Detect which cell encompasses the target text, then output its [x, y] center coordinate. 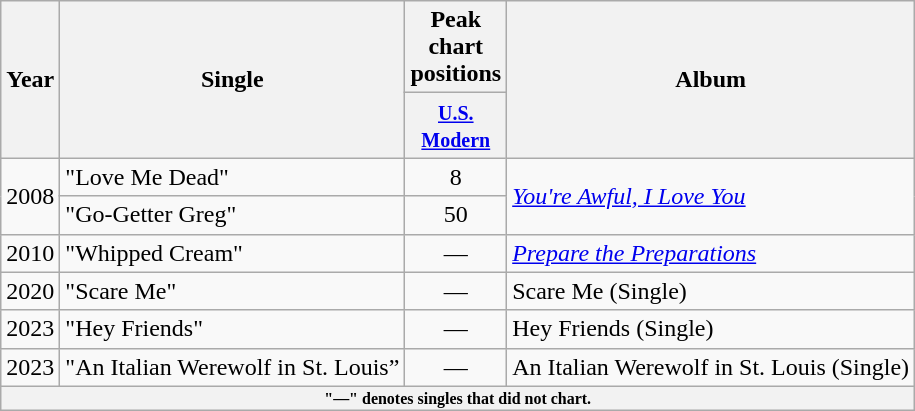
2008 [30, 196]
2010 [30, 253]
50 [456, 215]
Hey Friends (Single) [711, 329]
Prepare the Preparations [711, 253]
"Go-Getter Greg" [232, 215]
8 [456, 177]
"—" denotes singles that did not chart. [458, 398]
You're Awful, I Love You [711, 196]
"An Italian Werewolf in St. Louis” [232, 367]
"Love Me Dead" [232, 177]
Scare Me (Single) [711, 291]
"Hey Friends" [232, 329]
Album [711, 80]
"Whipped Cream" [232, 253]
Year [30, 80]
"Scare Me" [232, 291]
Peak chart positions [456, 47]
An Italian Werewolf in St. Louis (Single) [711, 367]
Single [232, 80]
U.S. Modern [456, 126]
2020 [30, 291]
